Provide the [X, Y] coordinate of the cell's center where the given text is located.  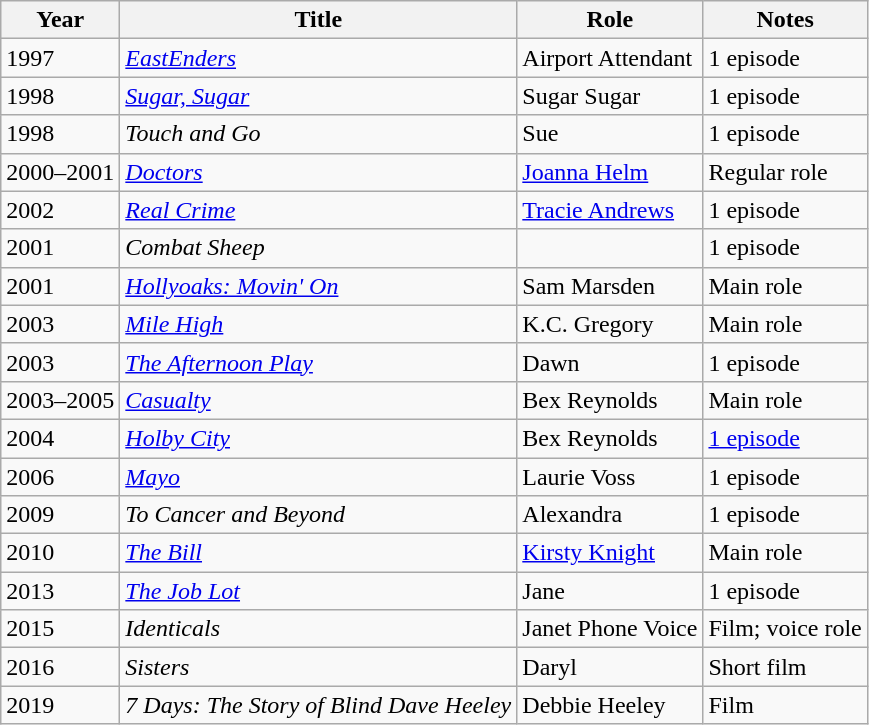
Sisters [318, 667]
The Job Lot [318, 591]
Sugar Sugar [610, 96]
Doctors [318, 172]
Laurie Voss [610, 477]
Casualty [318, 400]
Tracie Andrews [610, 210]
Airport Attendant [610, 58]
2004 [60, 438]
K.C. Gregory [610, 324]
Notes [785, 20]
Hollyoaks: Movin' On [318, 286]
Debbie Heeley [610, 705]
Film; voice role [785, 629]
Mile High [318, 324]
Real Crime [318, 210]
EastEnders [318, 58]
Alexandra [610, 515]
Regular role [785, 172]
Year [60, 20]
Dawn [610, 362]
Sue [610, 134]
Kirsty Knight [610, 553]
2000–2001 [60, 172]
Janet Phone Voice [610, 629]
2002 [60, 210]
The Bill [318, 553]
2003–2005 [60, 400]
Role [610, 20]
2013 [60, 591]
Mayo [318, 477]
1997 [60, 58]
Sugar, Sugar [318, 96]
2015 [60, 629]
7 Days: The Story of Blind Dave Heeley [318, 705]
2010 [60, 553]
Identicals [318, 629]
To Cancer and Beyond [318, 515]
Touch and Go [318, 134]
Sam Marsden [610, 286]
Holby City [318, 438]
2006 [60, 477]
2019 [60, 705]
2009 [60, 515]
Jane [610, 591]
Joanna Helm [610, 172]
Combat Sheep [318, 248]
2016 [60, 667]
Short film [785, 667]
Title [318, 20]
The Afternoon Play [318, 362]
Film [785, 705]
Daryl [610, 667]
